Output the (x, y) coordinate of the center of the cell containing the given text.  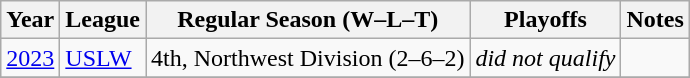
USLW (103, 58)
4th, Northwest Division (2–6–2) (308, 58)
Notes (655, 20)
Playoffs (546, 20)
did not qualify (546, 58)
Year (30, 20)
2023 (30, 58)
Regular Season (W–L–T) (308, 20)
League (103, 20)
